Search for the cell housing the specified text and yield its [X, Y] center coordinate. 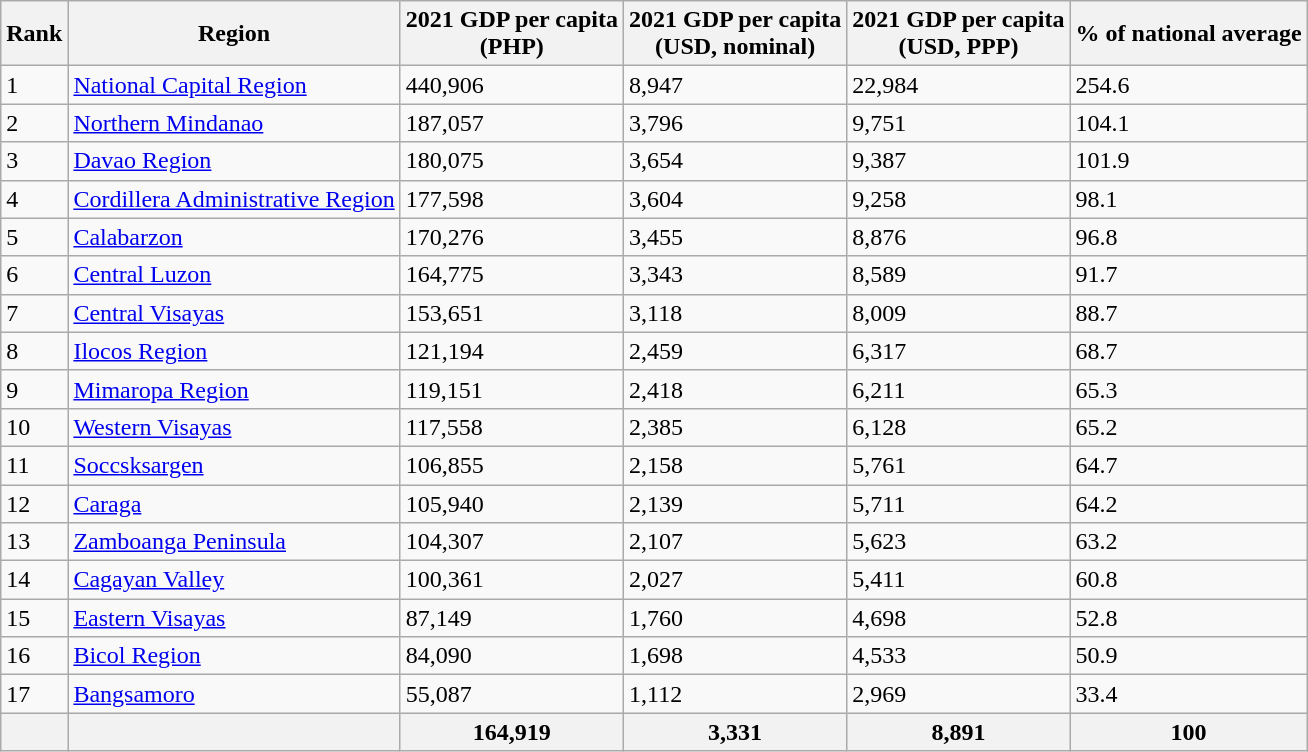
3 [34, 161]
15 [34, 618]
2,027 [734, 580]
104,307 [512, 542]
2,139 [734, 503]
65.2 [1188, 427]
3,604 [734, 199]
1,760 [734, 618]
4,698 [958, 618]
440,906 [512, 85]
6,317 [958, 351]
2,459 [734, 351]
65.3 [1188, 389]
5,711 [958, 503]
3,118 [734, 313]
121,194 [512, 351]
9,751 [958, 123]
% of national average [1188, 34]
4 [34, 199]
64.2 [1188, 503]
12 [34, 503]
2,385 [734, 427]
1,698 [734, 656]
8,009 [958, 313]
Region [234, 34]
84,090 [512, 656]
164,775 [512, 275]
2021 GDP per capita(USD, PPP) [958, 34]
105,940 [512, 503]
96.8 [1188, 237]
8 [34, 351]
Cordillera Administrative Region [234, 199]
6,128 [958, 427]
87,149 [512, 618]
3,331 [734, 732]
9 [34, 389]
2021 GDP per capita(PHP) [512, 34]
Ilocos Region [234, 351]
64.7 [1188, 465]
17 [34, 694]
33.4 [1188, 694]
16 [34, 656]
5,411 [958, 580]
2,158 [734, 465]
10 [34, 427]
177,598 [512, 199]
8,589 [958, 275]
7 [34, 313]
9,387 [958, 161]
Northern Mindanao [234, 123]
11 [34, 465]
2,418 [734, 389]
13 [34, 542]
8,876 [958, 237]
2,969 [958, 694]
63.2 [1188, 542]
Eastern Visayas [234, 618]
101.9 [1188, 161]
Calabarzon [234, 237]
Bicol Region [234, 656]
Davao Region [234, 161]
3,455 [734, 237]
5,761 [958, 465]
104.1 [1188, 123]
4,533 [958, 656]
Caraga [234, 503]
60.8 [1188, 580]
164,919 [512, 732]
254.6 [1188, 85]
180,075 [512, 161]
2 [34, 123]
22,984 [958, 85]
Western Visayas [234, 427]
170,276 [512, 237]
100 [1188, 732]
88.7 [1188, 313]
106,855 [512, 465]
Bangsamoro [234, 694]
119,151 [512, 389]
52.8 [1188, 618]
117,558 [512, 427]
3,796 [734, 123]
100,361 [512, 580]
National Capital Region [234, 85]
91.7 [1188, 275]
Zamboanga Peninsula [234, 542]
Cagayan Valley [234, 580]
50.9 [1188, 656]
Central Visayas [234, 313]
Soccsksargen [234, 465]
14 [34, 580]
2,107 [734, 542]
98.1 [1188, 199]
3,654 [734, 161]
1 [34, 85]
187,057 [512, 123]
6 [34, 275]
5 [34, 237]
68.7 [1188, 351]
153,651 [512, 313]
9,258 [958, 199]
Rank [34, 34]
6,211 [958, 389]
1,112 [734, 694]
Central Luzon [234, 275]
5,623 [958, 542]
55,087 [512, 694]
8,947 [734, 85]
Mimaropa Region [234, 389]
8,891 [958, 732]
3,343 [734, 275]
2021 GDP per capita(USD, nominal) [734, 34]
